Return [x, y] of the center of cell containing provided text 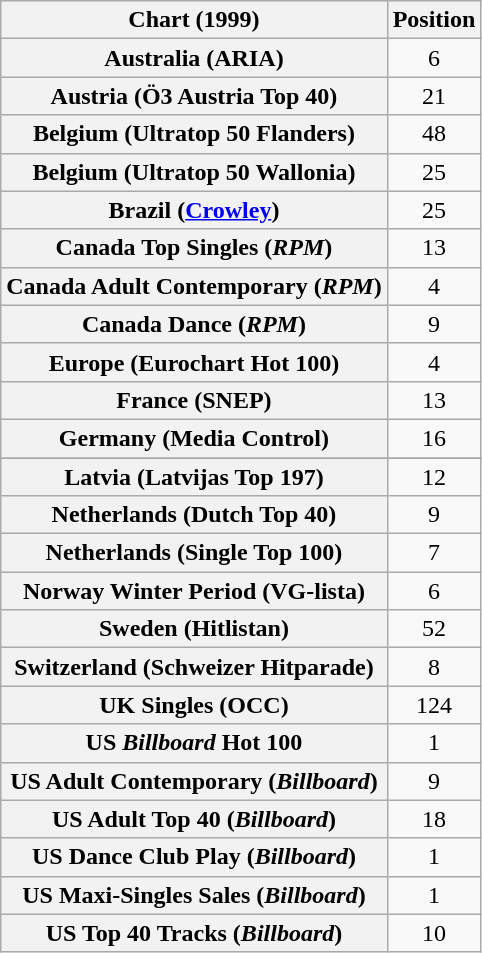
US Billboard Hot 100 [194, 743]
18 [434, 819]
16 [434, 438]
Austria (Ö3 Austria Top 40) [194, 96]
Belgium (Ultratop 50 Wallonia) [194, 172]
Switzerland (Schweizer Hitparade) [194, 667]
10 [434, 933]
Latvia (Latvijas Top 197) [194, 477]
Europe (Eurochart Hot 100) [194, 362]
Position [434, 20]
Chart (1999) [194, 20]
Netherlands (Dutch Top 40) [194, 515]
US Adult Contemporary (Billboard) [194, 781]
Canada Dance (RPM) [194, 324]
US Adult Top 40 (Billboard) [194, 819]
US Top 40 Tracks (Billboard) [194, 933]
US Maxi-Singles Sales (Billboard) [194, 895]
Canada Top Singles (RPM) [194, 248]
Brazil (Crowley) [194, 210]
Sweden (Hitlistan) [194, 629]
48 [434, 134]
US Dance Club Play (Billboard) [194, 857]
Australia (ARIA) [194, 58]
Belgium (Ultratop 50 Flanders) [194, 134]
UK Singles (OCC) [194, 705]
12 [434, 477]
52 [434, 629]
8 [434, 667]
21 [434, 96]
Norway Winter Period (VG-lista) [194, 591]
Netherlands (Single Top 100) [194, 553]
124 [434, 705]
Germany (Media Control) [194, 438]
Canada Adult Contemporary (RPM) [194, 286]
France (SNEP) [194, 400]
7 [434, 553]
